Capture the cell that displays the provided text and extract its [X, Y] central coordinate. 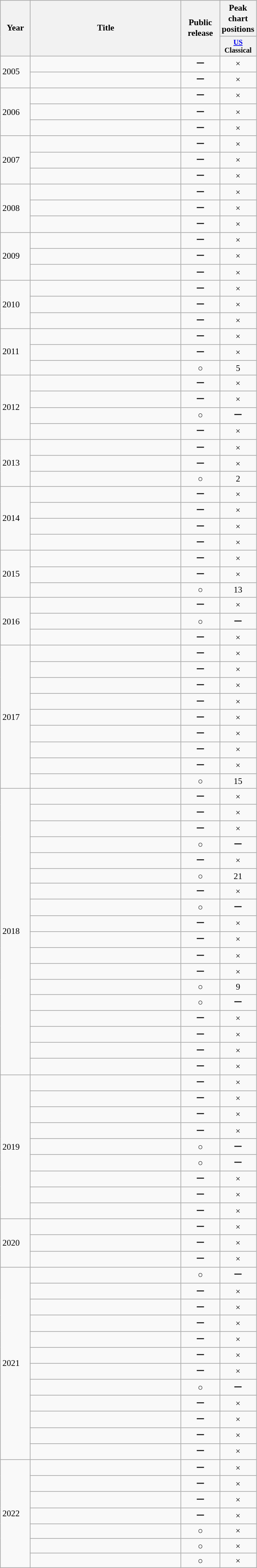
2019 [15, 1147]
2011 [15, 352]
2010 [15, 304]
2 [238, 478]
Public release [200, 28]
2018 [15, 931]
2009 [15, 256]
US Classical [238, 46]
2013 [15, 463]
9 [238, 987]
2022 [15, 1514]
2015 [15, 574]
2021 [15, 1363]
13 [238, 590]
2008 [15, 208]
2007 [15, 160]
Peak chart positions [238, 19]
2016 [15, 622]
2005 [15, 72]
2006 [15, 112]
Title [106, 28]
5 [238, 368]
Year [15, 28]
2012 [15, 408]
2017 [15, 717]
2020 [15, 1243]
21 [238, 876]
2014 [15, 518]
15 [238, 781]
